Search for the cell housing the specified text and yield its (x, y) center coordinate. 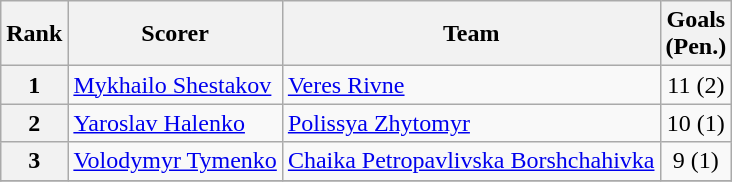
1 (34, 85)
11 (2) (696, 85)
Chaika Petropavlivska Borshchahivka (471, 161)
Team (471, 34)
Polissya Zhytomyr (471, 123)
10 (1) (696, 123)
Mykhailo Shestakov (175, 85)
Veres Rivne (471, 85)
Scorer (175, 34)
2 (34, 123)
3 (34, 161)
9 (1) (696, 161)
Yaroslav Halenko (175, 123)
Volodymyr Tymenko (175, 161)
Goals(Pen.) (696, 34)
Rank (34, 34)
